Return the (x, y) coordinate for the center point of the cell that contains the specified text.  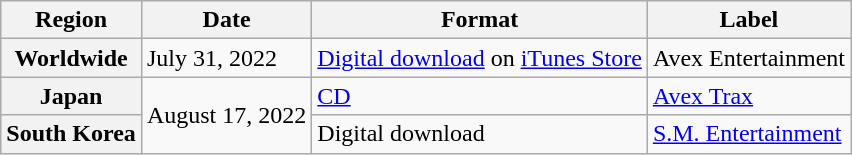
Digital download on iTunes Store (480, 58)
Region (72, 20)
CD (480, 96)
August 17, 2022 (226, 115)
Label (748, 20)
Avex Trax (748, 96)
Worldwide (72, 58)
Date (226, 20)
July 31, 2022 (226, 58)
Japan (72, 96)
Format (480, 20)
Avex Entertainment (748, 58)
Digital download (480, 134)
S.M. Entertainment (748, 134)
South Korea (72, 134)
